Output the [x, y] coordinate of the center of the cell containing the given text.  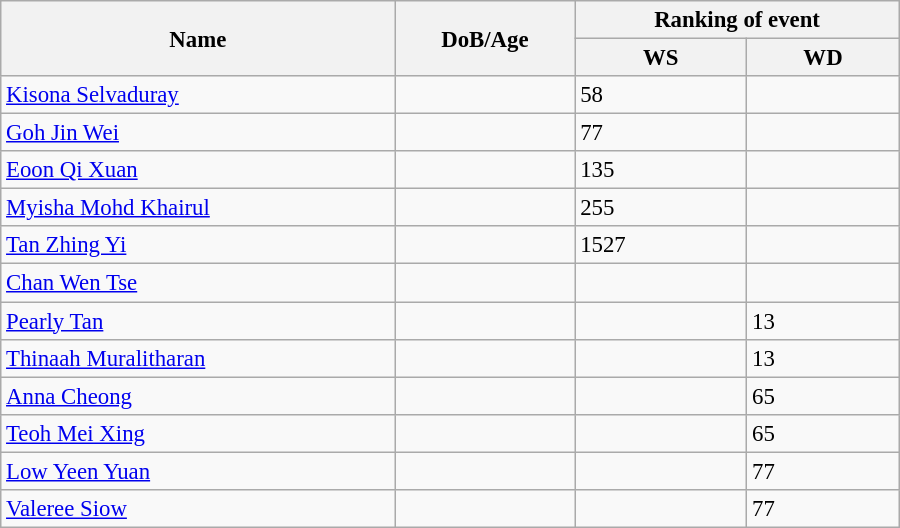
Low Yeen Yuan [198, 471]
Myisha Mohd Khairul [198, 208]
Thinaah Muralitharan [198, 358]
WS [661, 58]
Eoon Qi Xuan [198, 170]
Tan Zhing Yi [198, 245]
135 [661, 170]
Pearly Tan [198, 321]
Name [198, 38]
Kisona Selvaduray [198, 95]
Goh Jin Wei [198, 133]
Chan Wen Tse [198, 283]
Valeree Siow [198, 509]
DoB/Age [485, 38]
Teoh Mei Xing [198, 433]
WD [824, 58]
255 [661, 208]
58 [661, 95]
Ranking of event [737, 20]
Anna Cheong [198, 396]
1527 [661, 245]
